From the cell containing the given text, extract its center point as [X, Y] coordinate. 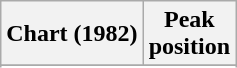
Peakposition [189, 34]
Chart (1982) [72, 34]
